Output the [x, y] coordinate of the center of the cell containing the given text.  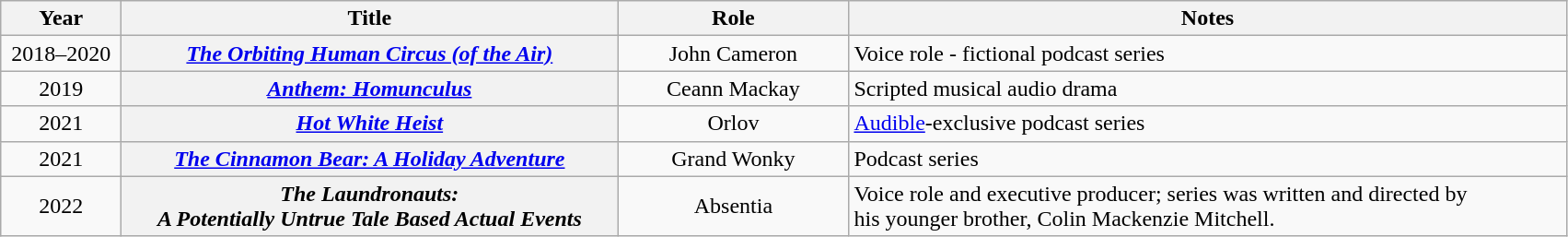
Voice role - fictional podcast series [1208, 53]
Title [370, 18]
The Orbiting Human Circus (of the Air) [370, 53]
Hot White Heist [370, 124]
Scripted musical audio drama [1208, 89]
Notes [1208, 18]
2022 [61, 207]
Voice role and executive producer; series was written and directed byhis younger brother, Colin Mackenzie Mitchell. [1208, 207]
Podcast series [1208, 159]
2018–2020 [61, 53]
Absentia [733, 207]
The Cinnamon Bear: A Holiday Adventure [370, 159]
Ceann Mackay [733, 89]
Year [61, 18]
Anthem: Homunculus [370, 89]
Audible-exclusive podcast series [1208, 124]
Orlov [733, 124]
2019 [61, 89]
The Laundronauts:A Potentially Untrue Tale Based Actual Events [370, 207]
John Cameron [733, 53]
Grand Wonky [733, 159]
Role [733, 18]
